Find where the given text appears and provide that cell's center as (x, y) coordinate. 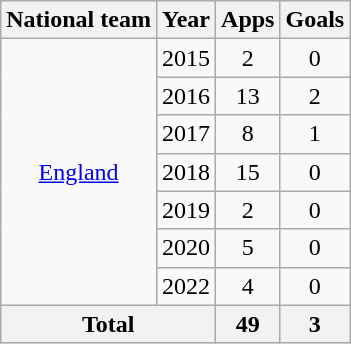
Goals (315, 20)
2018 (186, 172)
4 (248, 286)
England (79, 172)
1 (315, 134)
2015 (186, 58)
49 (248, 324)
3 (315, 324)
15 (248, 172)
Total (108, 324)
8 (248, 134)
2022 (186, 286)
2020 (186, 248)
Year (186, 20)
Apps (248, 20)
National team (79, 20)
2017 (186, 134)
2016 (186, 96)
13 (248, 96)
2019 (186, 210)
5 (248, 248)
